Capture the cell that displays the provided text and extract its (x, y) central coordinate. 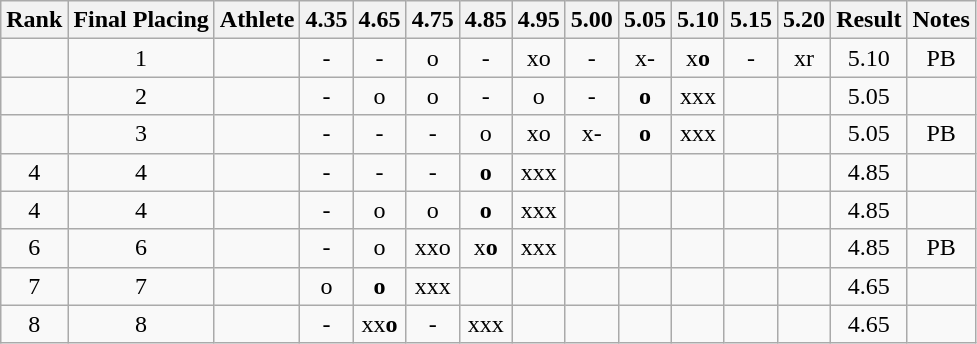
4.95 (538, 20)
Rank (34, 20)
2 (141, 96)
Final Placing (141, 20)
3 (141, 134)
5.20 (804, 20)
xr (804, 58)
1 (141, 58)
5.15 (750, 20)
Result (869, 20)
4.75 (432, 20)
Notes (941, 20)
5.00 (592, 20)
Athlete (257, 20)
4.35 (326, 20)
